For the text-containing cell, return its midpoint in [x, y] coordinate format. 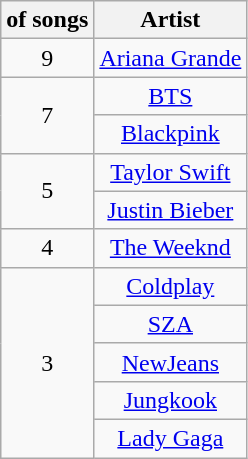
of songs [48, 20]
9 [48, 58]
4 [48, 248]
Lady Gaga [170, 438]
NewJeans [170, 362]
Ariana Grande [170, 58]
Artist [170, 20]
7 [48, 115]
Coldplay [170, 286]
Justin Bieber [170, 210]
SZA [170, 324]
BTS [170, 96]
Jungkook [170, 400]
3 [48, 362]
The Weeknd [170, 248]
Blackpink [170, 134]
5 [48, 191]
Taylor Swift [170, 172]
